Scan for the cell matching the given text and deliver its [x, y] coordinate at center. 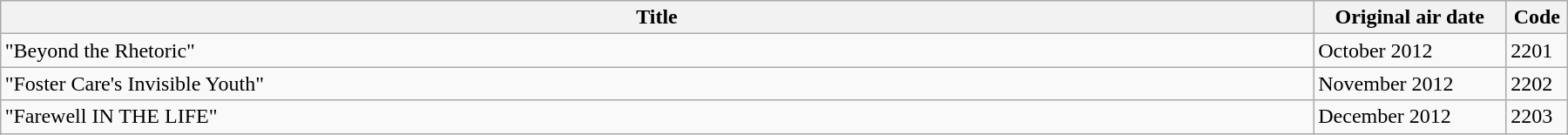
"Foster Care's Invisible Youth" [657, 84]
Title [657, 17]
December 2012 [1409, 117]
November 2012 [1409, 84]
2203 [1537, 117]
Original air date [1409, 17]
"Beyond the Rhetoric" [657, 51]
"Farewell IN THE LIFE" [657, 117]
October 2012 [1409, 51]
Code [1537, 17]
2201 [1537, 51]
2202 [1537, 84]
